Provide the [X, Y] coordinate of the cell's center where the given text is located.  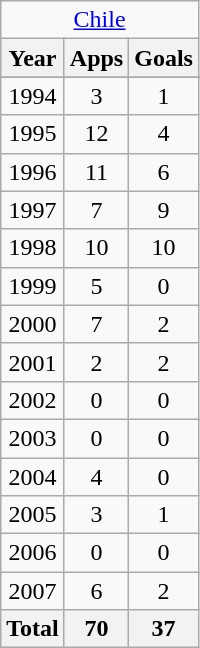
2002 [33, 400]
Year [33, 58]
Goals [164, 58]
1998 [33, 248]
2004 [33, 477]
11 [96, 172]
2005 [33, 515]
1994 [33, 96]
2000 [33, 324]
5 [96, 286]
1997 [33, 210]
2001 [33, 362]
1995 [33, 134]
2006 [33, 553]
1996 [33, 172]
Chile [100, 20]
37 [164, 629]
12 [96, 134]
Apps [96, 58]
2003 [33, 438]
1999 [33, 286]
Total [33, 629]
2007 [33, 591]
70 [96, 629]
9 [164, 210]
